Capture the cell that displays the provided text and extract its (X, Y) central coordinate. 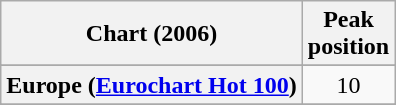
Chart (2006) (152, 34)
Europe (Eurochart Hot 100) (152, 85)
Peakposition (348, 34)
10 (348, 85)
